Locate the cell with the specified text and output its (x, y) center coordinate. 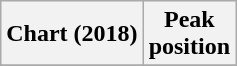
Peak position (189, 34)
Chart (2018) (72, 34)
